Extract the (x, y) coordinate from the center of the cell holding the provided text.  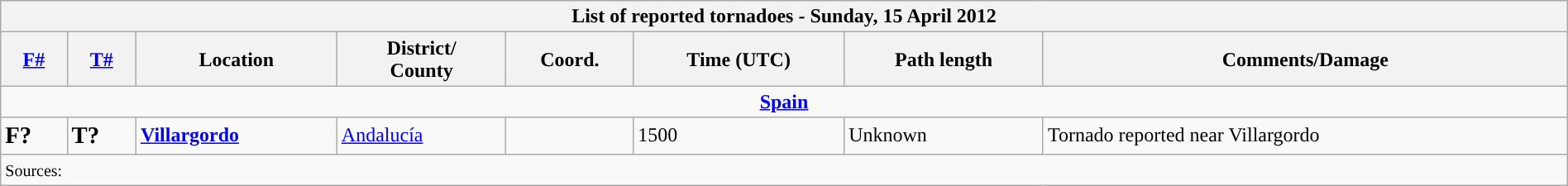
Time (UTC) (739, 60)
Coord. (570, 60)
F? (34, 136)
F# (34, 60)
1500 (739, 136)
Unknown (944, 136)
T# (101, 60)
Path length (944, 60)
Comments/Damage (1305, 60)
Location (237, 60)
Andalucía (422, 136)
List of reported tornadoes - Sunday, 15 April 2012 (784, 17)
Villargordo (237, 136)
Sources: (784, 169)
T? (101, 136)
Tornado reported near Villargordo (1305, 136)
District/County (422, 60)
Spain (784, 102)
